Search for the cell housing the specified text and yield its (x, y) center coordinate. 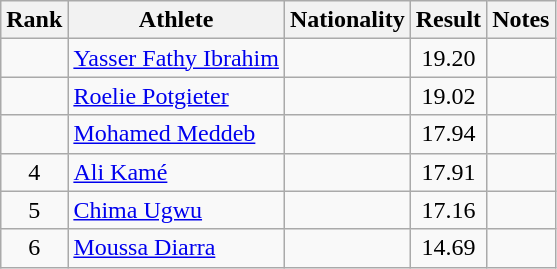
19.02 (448, 96)
Mohamed Meddeb (176, 134)
Yasser Fathy Ibrahim (176, 58)
Nationality (347, 20)
4 (34, 172)
Result (448, 20)
Notes (521, 20)
14.69 (448, 248)
17.16 (448, 210)
5 (34, 210)
17.91 (448, 172)
Chima Ugwu (176, 210)
Rank (34, 20)
6 (34, 248)
Athlete (176, 20)
Moussa Diarra (176, 248)
17.94 (448, 134)
19.20 (448, 58)
Ali Kamé (176, 172)
Roelie Potgieter (176, 96)
